Return (X, Y) of the center of cell containing provided text 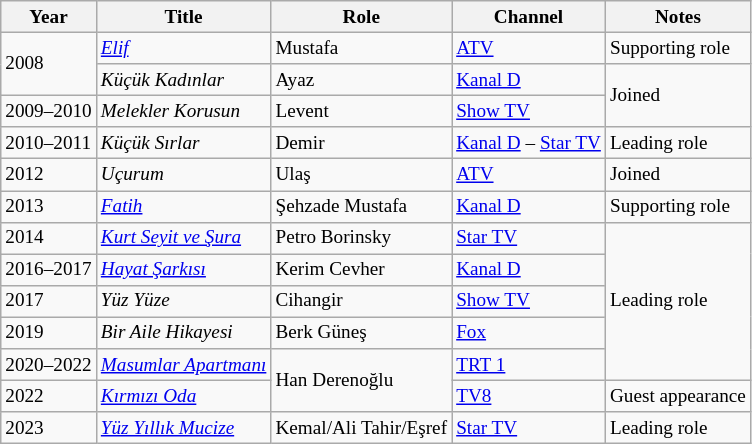
TRT 1 (529, 365)
Küçük Sırlar (184, 143)
Levent (362, 111)
TV8 (529, 396)
Yüz Yüze (184, 301)
Year (49, 17)
Channel (529, 17)
Fox (529, 333)
Guest appearance (678, 396)
2009–2010 (49, 111)
Kırmızı Oda (184, 396)
2020–2022 (49, 365)
Petro Borinsky (362, 238)
2012 (49, 175)
2014 (49, 238)
Ayaz (362, 80)
Şehzade Mustafa (362, 206)
Cihangir (362, 301)
2017 (49, 301)
2022 (49, 396)
Kanal D – Star TV (529, 143)
Notes (678, 17)
Mustafa (362, 48)
Role (362, 17)
Berk Güneş (362, 333)
Kurt Seyit ve Şura (184, 238)
2023 (49, 428)
Hayat Şarkısı (184, 270)
Küçük Kadınlar (184, 80)
2010–2011 (49, 143)
2016–2017 (49, 270)
Uçurum (184, 175)
Melekler Korusun (184, 111)
2019 (49, 333)
Kerim Cevher (362, 270)
Title (184, 17)
Demir (362, 143)
Ulaş (362, 175)
2008 (49, 64)
Kemal/Ali Tahir/Eşref (362, 428)
2013 (49, 206)
Elif (184, 48)
Masumlar Apartmanı (184, 365)
Han Derenoğlu (362, 380)
Yüz Yıllık Mucize (184, 428)
Bir Aile Hikayesi (184, 333)
Fatih (184, 206)
